Detect which cell encompasses the target text, then output its [X, Y] center coordinate. 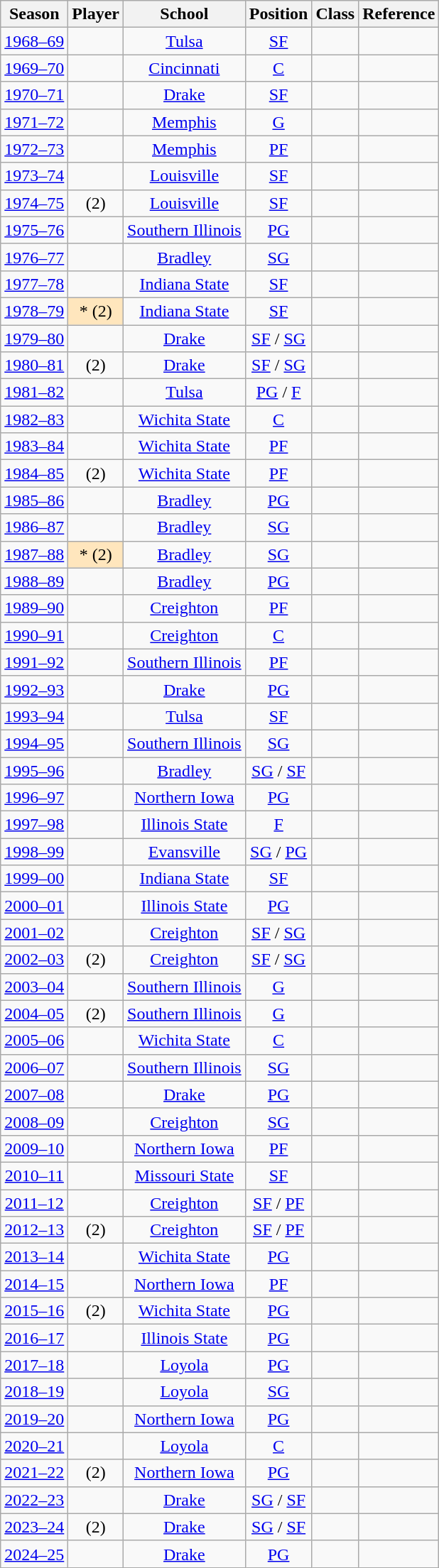
1992–93 [34, 689]
2021–22 [34, 1473]
1986–87 [34, 527]
2016–17 [34, 1338]
SG / PG [278, 852]
1975–76 [34, 230]
1989–90 [34, 608]
2018–19 [34, 1392]
2009–10 [34, 1148]
2010–11 [34, 1175]
1976–77 [34, 257]
Missouri State [185, 1175]
Player [96, 14]
1970–71 [34, 95]
1972–73 [34, 149]
1987–88 [34, 554]
2000–01 [34, 906]
1979–80 [34, 339]
2008–09 [34, 1122]
1990–91 [34, 635]
1982–83 [34, 420]
2012–13 [34, 1230]
1999–00 [34, 879]
1983–84 [34, 446]
2002–03 [34, 960]
1988–89 [34, 581]
F [278, 825]
1985–86 [34, 500]
School [185, 14]
2015–16 [34, 1311]
1998–99 [34, 852]
2020–21 [34, 1446]
1993–94 [34, 716]
1968–69 [34, 41]
Class [335, 14]
Season [34, 14]
Evansville [185, 852]
2006–07 [34, 1068]
1969–70 [34, 68]
1971–72 [34, 122]
1981–82 [34, 393]
2017–18 [34, 1365]
2023–24 [34, 1527]
1996–97 [34, 798]
1984–85 [34, 473]
1977–78 [34, 284]
2022–23 [34, 1500]
Position [278, 14]
1978–79 [34, 311]
1991–92 [34, 662]
2019–20 [34, 1419]
Cincinnati [185, 68]
1995–96 [34, 770]
2001–02 [34, 933]
2003–04 [34, 987]
2004–05 [34, 1014]
1997–98 [34, 825]
PG / F [278, 393]
1994–95 [34, 743]
1973–74 [34, 176]
2014–15 [34, 1284]
2013–14 [34, 1257]
2024–25 [34, 1554]
2007–08 [34, 1095]
1974–75 [34, 203]
2005–06 [34, 1041]
1980–81 [34, 366]
2011–12 [34, 1203]
Reference [399, 14]
